Output the (X, Y) coordinate of the center of the cell containing the given text.  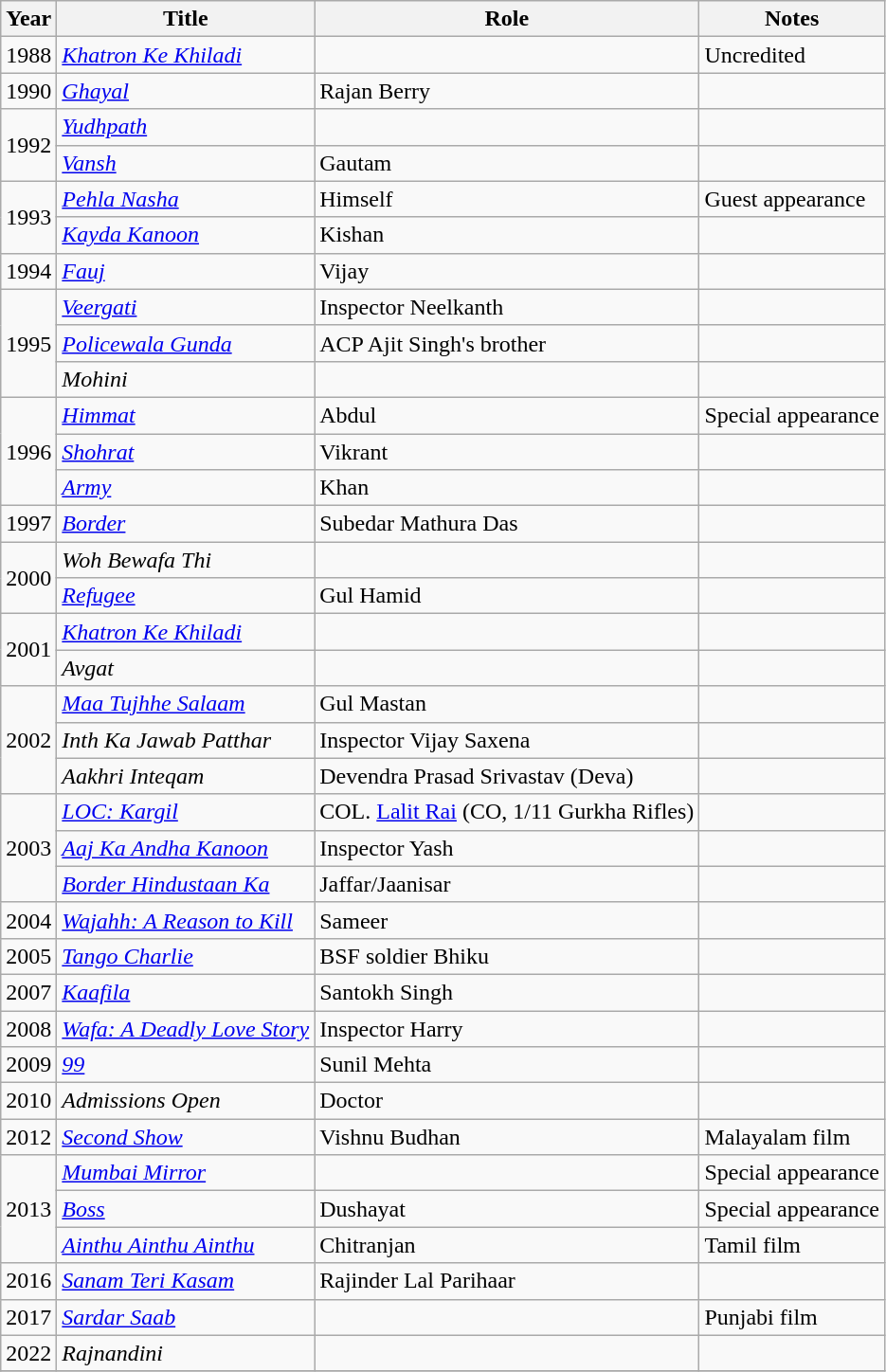
BSF soldier Bhiku (507, 956)
Border (186, 524)
Himself (507, 199)
1990 (28, 91)
Pehla Nasha (186, 199)
Wajahh: A Reason to Kill (186, 920)
Year (28, 19)
1995 (28, 343)
Vikrant (507, 452)
Aakhri Inteqam (186, 776)
Notes (792, 19)
Inspector Harry (507, 1028)
2003 (28, 848)
Vijay (507, 271)
2013 (28, 1209)
Vansh (186, 163)
Fauj (186, 271)
Devendra Prasad Srivastav (Deva) (507, 776)
Inspector Neelkanth (507, 307)
2005 (28, 956)
Border Hindustaan Ka (186, 884)
Boss (186, 1209)
Inspector Yash (507, 848)
Ghayal (186, 91)
Santokh Singh (507, 992)
2001 (28, 650)
Ainthu Ainthu Ainthu (186, 1245)
Refugee (186, 596)
Gul Mastan (507, 704)
Jaffar/Jaanisar (507, 884)
Inth Ka Jawab Patthar (186, 740)
Gautam (507, 163)
Yudhpath (186, 127)
Admissions Open (186, 1101)
Rajnandini (186, 1353)
2022 (28, 1353)
Vishnu Budhan (507, 1137)
2010 (28, 1101)
Woh Bewafa Thi (186, 560)
Maa Tujhhe Salaam (186, 704)
Mumbai Mirror (186, 1173)
Avgat (186, 668)
LOC: Kargil (186, 812)
ACP Ajit Singh's brother (507, 343)
Aaj Ka Andha Kanoon (186, 848)
Sameer (507, 920)
1992 (28, 145)
2009 (28, 1065)
COL. Lalit Rai (CO, 1/11 Gurkha Rifles) (507, 812)
99 (186, 1065)
Title (186, 19)
Army (186, 488)
Punjabi film (792, 1317)
Role (507, 19)
Guest appearance (792, 199)
Sunil Mehta (507, 1065)
Shohrat (186, 452)
2008 (28, 1028)
Kishan (507, 235)
Subedar Mathura Das (507, 524)
2000 (28, 578)
2017 (28, 1317)
Rajinder Lal Parihaar (507, 1281)
2016 (28, 1281)
Tango Charlie (186, 956)
Inspector Vijay Saxena (507, 740)
Wafa: A Deadly Love Story (186, 1028)
2012 (28, 1137)
Rajan Berry (507, 91)
2002 (28, 740)
Sanam Teri Kasam (186, 1281)
Second Show (186, 1137)
1994 (28, 271)
Policewala Gunda (186, 343)
Doctor (507, 1101)
1996 (28, 451)
Sardar Saab (186, 1317)
2004 (28, 920)
Veergati (186, 307)
Gul Hamid (507, 596)
1988 (28, 55)
Kayda Kanoon (186, 235)
Dushayat (507, 1209)
Chitranjan (507, 1245)
Uncredited (792, 55)
Tamil film (792, 1245)
Khan (507, 488)
Himmat (186, 415)
1997 (28, 524)
Malayalam film (792, 1137)
Mohini (186, 379)
2007 (28, 992)
1993 (28, 217)
Abdul (507, 415)
Kaafila (186, 992)
